Capture the cell that displays the provided text and extract its (X, Y) central coordinate. 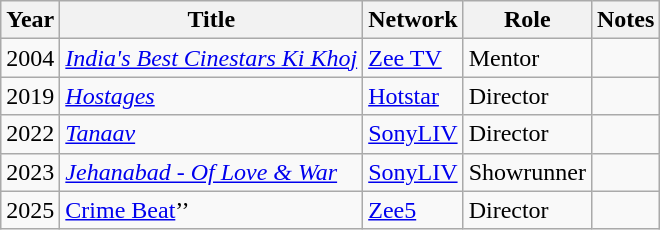
2023 (30, 172)
Hotstar (413, 96)
2004 (30, 58)
Year (30, 20)
Mentor (527, 58)
Zee TV (413, 58)
Title (212, 20)
Hostages (212, 96)
Jehanabad - Of Love & War (212, 172)
Notes (625, 20)
Zee5 (413, 210)
Role (527, 20)
Crime Beat’’ (212, 210)
2022 (30, 134)
2025 (30, 210)
Network (413, 20)
2019 (30, 96)
India's Best Cinestars Ki Khoj (212, 58)
Showrunner (527, 172)
Tanaav (212, 134)
